Provide the [X, Y] coordinate of the cell's center where the given text is located.  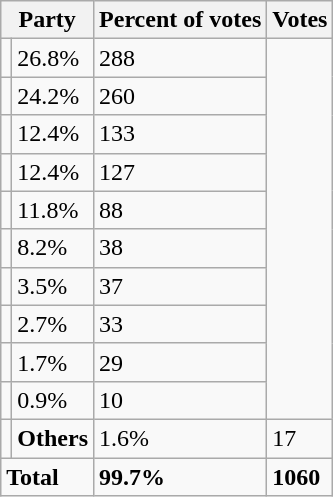
Votes [300, 20]
Total [48, 477]
2.7% [53, 324]
88 [180, 210]
11.8% [53, 210]
24.2% [53, 96]
8.2% [53, 248]
133 [180, 134]
26.8% [53, 58]
3.5% [53, 286]
38 [180, 248]
0.9% [53, 400]
127 [180, 172]
Party [48, 20]
Percent of votes [180, 20]
1060 [300, 477]
29 [180, 362]
17 [300, 438]
37 [180, 286]
1.7% [53, 362]
10 [180, 400]
33 [180, 324]
Others [53, 438]
99.7% [180, 477]
288 [180, 58]
260 [180, 96]
1.6% [180, 438]
